Pinpoint the cell where the given text exists, returning its [X, Y] midpoint coordinate. 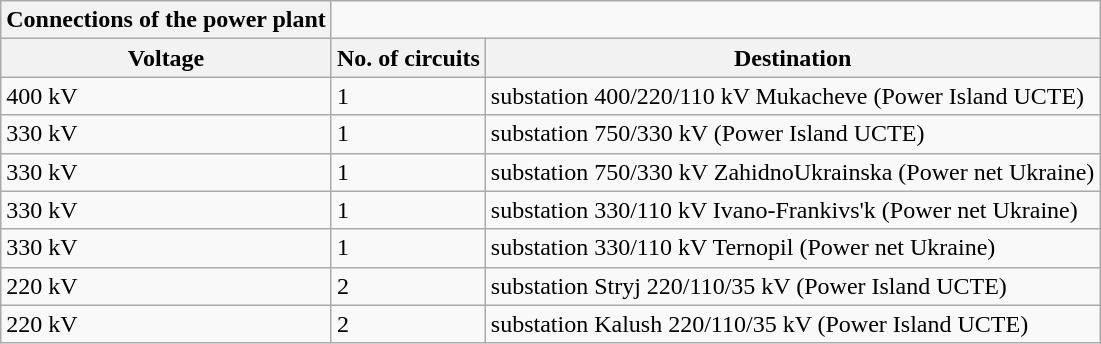
substation 750/330 kV ZahidnoUkrainska (Power net Ukraine) [792, 172]
substation 750/330 kV (Power Island UCTE) [792, 134]
400 kV [166, 96]
substation 400/220/110 kV Mukacheve (Power Island UCTE) [792, 96]
substation 330/110 kV Ivano-Frankivs'k (Power net Ukraine) [792, 210]
substation 330/110 kV Ternopil (Power net Ukraine) [792, 248]
Destination [792, 58]
Connections of the power plant [166, 20]
Voltage [166, 58]
substation Stryj 220/110/35 kV (Power Island UCTE) [792, 286]
substation Kalush 220/110/35 kV (Power Island UCTE) [792, 324]
No. of circuits [408, 58]
